Identify which cell holds the provided text, then report its (X, Y) central coordinate. 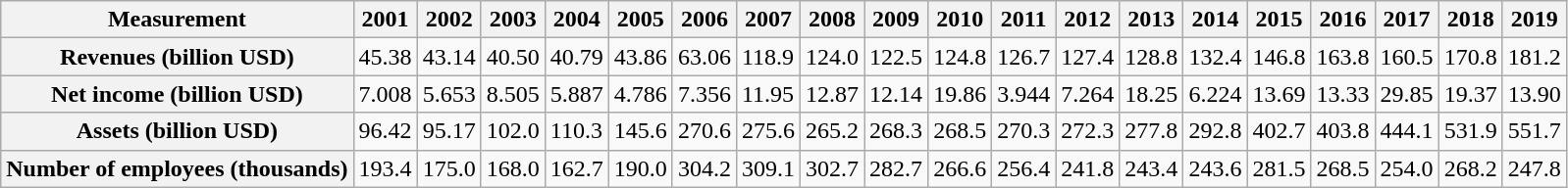
45.38 (385, 57)
145.6 (640, 131)
2008 (832, 20)
402.7 (1280, 131)
2004 (577, 20)
63.06 (705, 57)
95.17 (449, 131)
126.7 (1024, 57)
282.7 (897, 168)
146.8 (1280, 57)
2018 (1470, 20)
270.6 (705, 131)
241.8 (1087, 168)
175.0 (449, 168)
2012 (1087, 20)
2009 (897, 20)
Net income (billion USD) (177, 94)
2007 (767, 20)
304.2 (705, 168)
163.8 (1342, 57)
3.944 (1024, 94)
531.9 (1470, 131)
270.3 (1024, 131)
193.4 (385, 168)
29.85 (1407, 94)
4.786 (640, 94)
127.4 (1087, 57)
190.0 (640, 168)
2010 (960, 20)
124.8 (960, 57)
40.79 (577, 57)
2016 (1342, 20)
2006 (705, 20)
124.0 (832, 57)
40.50 (512, 57)
551.7 (1535, 131)
12.14 (897, 94)
275.6 (767, 131)
118.9 (767, 57)
170.8 (1470, 57)
2002 (449, 20)
Revenues (billion USD) (177, 57)
243.4 (1152, 168)
43.86 (640, 57)
6.224 (1215, 94)
403.8 (1342, 131)
7.356 (705, 94)
247.8 (1535, 168)
254.0 (1407, 168)
5.653 (449, 94)
132.4 (1215, 57)
2014 (1215, 20)
2013 (1152, 20)
7.264 (1087, 94)
43.14 (449, 57)
256.4 (1024, 168)
8.505 (512, 94)
Assets (billion USD) (177, 131)
265.2 (832, 131)
13.33 (1342, 94)
160.5 (1407, 57)
2015 (1280, 20)
96.42 (385, 131)
302.7 (832, 168)
110.3 (577, 131)
2019 (1535, 20)
2011 (1024, 20)
268.2 (1470, 168)
128.8 (1152, 57)
13.69 (1280, 94)
19.37 (1470, 94)
2017 (1407, 20)
2001 (385, 20)
18.25 (1152, 94)
277.8 (1152, 131)
19.86 (960, 94)
Measurement (177, 20)
102.0 (512, 131)
272.3 (1087, 131)
444.1 (1407, 131)
122.5 (897, 57)
268.3 (897, 131)
281.5 (1280, 168)
181.2 (1535, 57)
5.887 (577, 94)
11.95 (767, 94)
162.7 (577, 168)
12.87 (832, 94)
13.90 (1535, 94)
2005 (640, 20)
309.1 (767, 168)
292.8 (1215, 131)
7.008 (385, 94)
2003 (512, 20)
168.0 (512, 168)
Number of employees (thousands) (177, 168)
266.6 (960, 168)
243.6 (1215, 168)
